Provide the [x, y] coordinate of the cell's center where the given text is located.  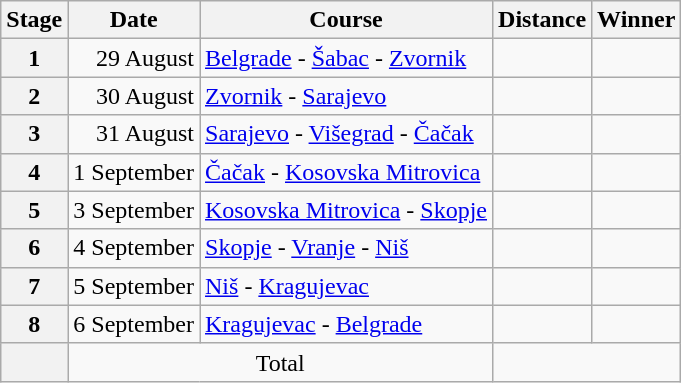
Course [346, 20]
3 September [134, 210]
1 September [134, 172]
Zvornik - Sarajevo [346, 96]
5 [34, 210]
1 [34, 58]
Sarajevo - Višegrad - Čačak [346, 134]
8 [34, 324]
Kosovska Mitrovica - Skopje [346, 210]
6 September [134, 324]
31 August [134, 134]
5 September [134, 286]
Skopje - Vranje - Niš [346, 248]
4 [34, 172]
7 [34, 286]
30 August [134, 96]
Total [280, 362]
Belgrade - Šabac - Zvornik [346, 58]
Distance [542, 20]
4 September [134, 248]
6 [34, 248]
2 [34, 96]
Čačak - Kosovska Mitrovica [346, 172]
3 [34, 134]
Niš - Kragujevac [346, 286]
Date [134, 20]
Winner [636, 20]
Stage [34, 20]
Kragujevac - Belgrade [346, 324]
29 August [134, 58]
